Return [x, y] of the center of cell containing provided text 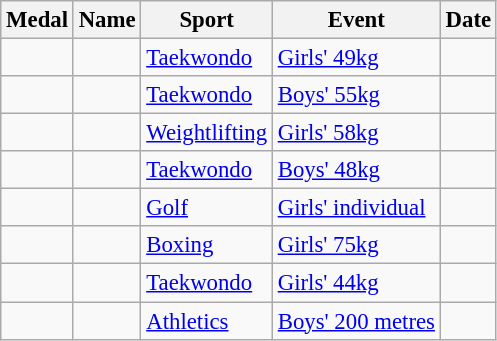
Girls' 49kg [356, 58]
Boys' 200 metres [356, 321]
Weightlifting [207, 133]
Girls' 58kg [356, 133]
Boxing [207, 245]
Girls' 75kg [356, 245]
Girls' 44kg [356, 283]
Medal [38, 20]
Name [107, 20]
Event [356, 20]
Girls' individual [356, 208]
Sport [207, 20]
Golf [207, 208]
Date [468, 20]
Boys' 55kg [356, 95]
Boys' 48kg [356, 170]
Athletics [207, 321]
